Scan for the cell matching the given text and deliver its [x, y] coordinate at center. 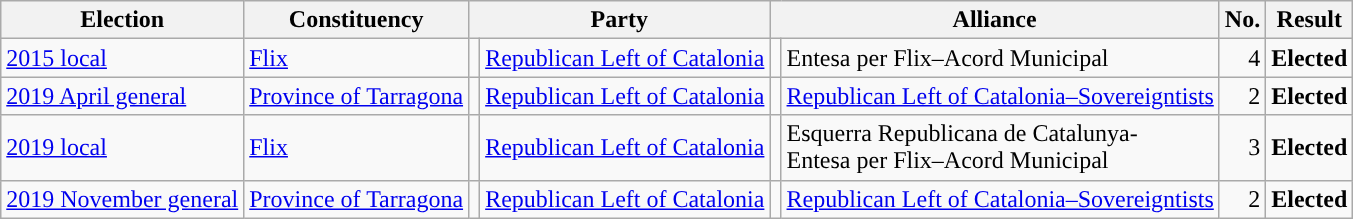
Result [1310, 20]
Constituency [356, 20]
Alliance [994, 20]
3 [1242, 148]
2019 April general [122, 96]
4 [1242, 58]
2015 local [122, 58]
Election [122, 20]
No. [1242, 20]
2019 November general [122, 199]
Entesa per Flix–Acord Municipal [1000, 58]
Esquerra Republicana de Catalunya-Entesa per Flix–Acord Municipal [1000, 148]
Party [620, 20]
2019 local [122, 148]
